Capture the cell that displays the provided text and extract its (X, Y) central coordinate. 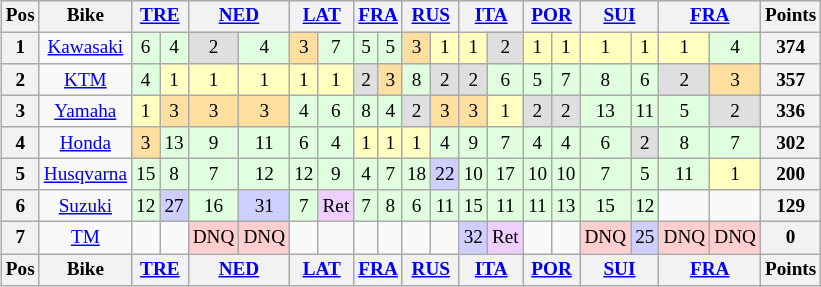
336 (790, 111)
31 (264, 206)
Suzuki (85, 206)
25 (645, 238)
17 (505, 175)
18 (416, 175)
27 (174, 206)
0 (790, 238)
200 (790, 175)
22 (445, 175)
32 (473, 238)
302 (790, 143)
357 (790, 80)
129 (790, 206)
Honda (85, 143)
Yamaha (85, 111)
Husqvarna (85, 175)
374 (790, 48)
KTM (85, 80)
TM (85, 238)
Kawasaki (85, 48)
16 (214, 206)
